Scan for the cell matching the given text and deliver its [X, Y] coordinate at center. 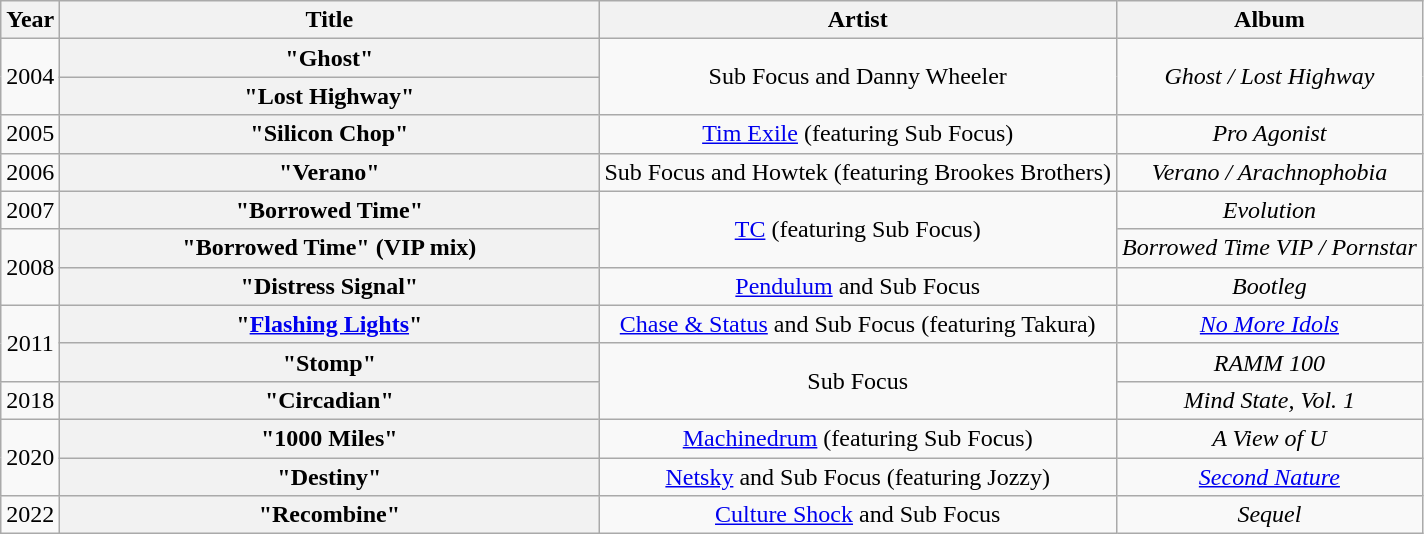
Mind State, Vol. 1 [1270, 400]
"Ghost" [330, 58]
Sequel [1270, 515]
"1000 Miles" [330, 438]
No More Idols [1270, 324]
2005 [30, 134]
Artist [858, 20]
A View of U [1270, 438]
Ghost / Lost Highway [1270, 77]
Chase & Status and Sub Focus (featuring Takura) [858, 324]
Title [330, 20]
"Circadian" [330, 400]
2011 [30, 343]
Sub Focus and Danny Wheeler [858, 77]
Pendulum and Sub Focus [858, 286]
Sub Focus [858, 381]
2008 [30, 267]
"Silicon Chop" [330, 134]
Machinedrum (featuring Sub Focus) [858, 438]
Netsky and Sub Focus (featuring Jozzy) [858, 477]
"Borrowed Time" [330, 210]
2004 [30, 77]
"Verano" [330, 172]
2020 [30, 457]
Album [1270, 20]
2022 [30, 515]
RAMM 100 [1270, 362]
Tim Exile (featuring Sub Focus) [858, 134]
"Stomp" [330, 362]
Year [30, 20]
2007 [30, 210]
2006 [30, 172]
Borrowed Time VIP / Pornstar [1270, 248]
Bootleg [1270, 286]
"Flashing Lights" [330, 324]
Sub Focus and Howtek (featuring Brookes Brothers) [858, 172]
"Borrowed Time" (VIP mix) [330, 248]
Verano / Arachnophobia [1270, 172]
Pro Agonist [1270, 134]
Culture Shock and Sub Focus [858, 515]
Second Nature [1270, 477]
Evolution [1270, 210]
"Recombine" [330, 515]
"Distress Signal" [330, 286]
2018 [30, 400]
"Lost Highway" [330, 96]
TC (featuring Sub Focus) [858, 229]
"Destiny" [330, 477]
